Find where the given text appears and provide that cell's center as [x, y] coordinate. 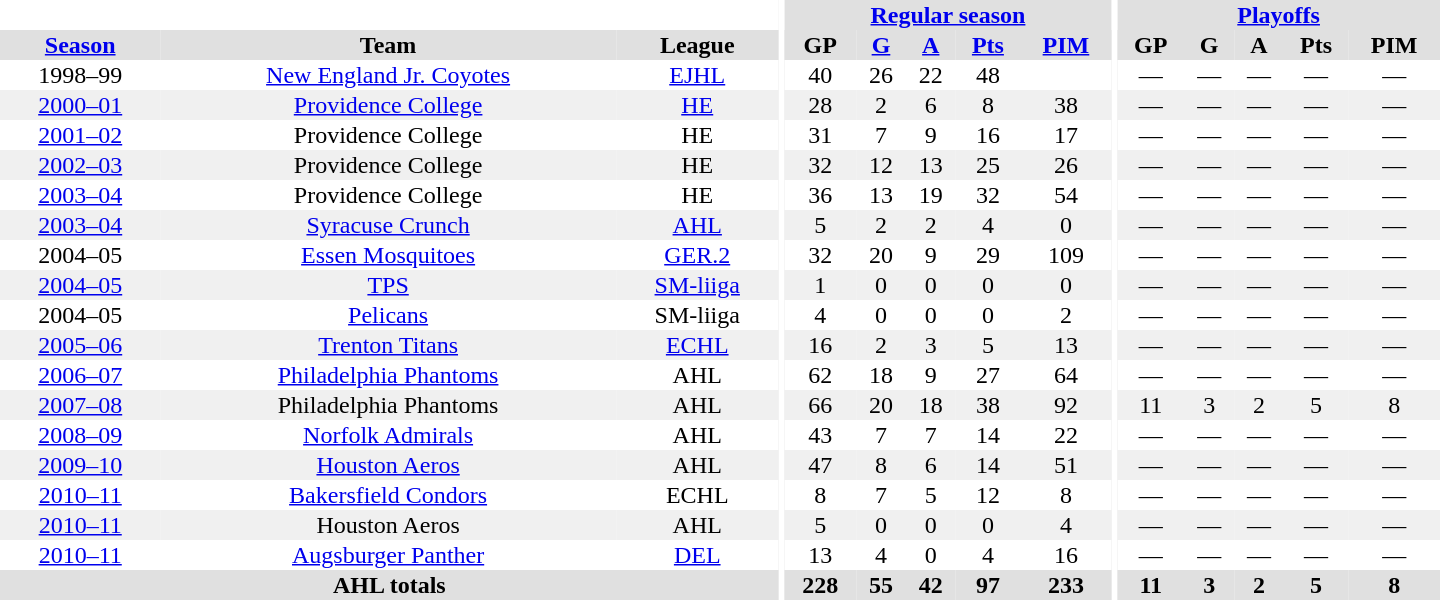
Essen Mosquitoes [388, 255]
2008–09 [80, 435]
64 [1066, 375]
27 [988, 375]
AHL totals [390, 585]
DEL [698, 555]
2005–06 [80, 345]
2000–01 [80, 105]
43 [820, 435]
19 [931, 195]
17 [1066, 135]
228 [820, 585]
Bakersfield Condors [388, 495]
2006–07 [80, 375]
Playoffs [1278, 15]
40 [820, 75]
31 [820, 135]
New England Jr. Coyotes [388, 75]
1998–99 [80, 75]
28 [820, 105]
1 [820, 285]
Syracuse Crunch [388, 225]
EJHL [698, 75]
48 [988, 75]
2002–03 [80, 165]
25 [988, 165]
233 [1066, 585]
Regular season [948, 15]
GER.2 [698, 255]
Team [388, 45]
92 [1066, 405]
62 [820, 375]
TPS [388, 285]
2007–08 [80, 405]
36 [820, 195]
54 [1066, 195]
97 [988, 585]
51 [1066, 465]
66 [820, 405]
55 [881, 585]
42 [931, 585]
109 [1066, 255]
Trenton Titans [388, 345]
2001–02 [80, 135]
29 [988, 255]
Norfolk Admirals [388, 435]
Season [80, 45]
Pelicans [388, 315]
2009–10 [80, 465]
Augsburger Panther [388, 555]
47 [820, 465]
League [698, 45]
